Scan for the cell matching the given text and deliver its [x, y] coordinate at center. 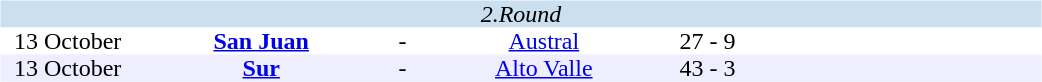
San Juan [262, 42]
Alto Valle [544, 68]
2.Round [520, 14]
Austral [544, 42]
27 - 9 [707, 42]
43 - 3 [707, 68]
Sur [262, 68]
